Scan for the cell matching the given text and deliver its [X, Y] coordinate at center. 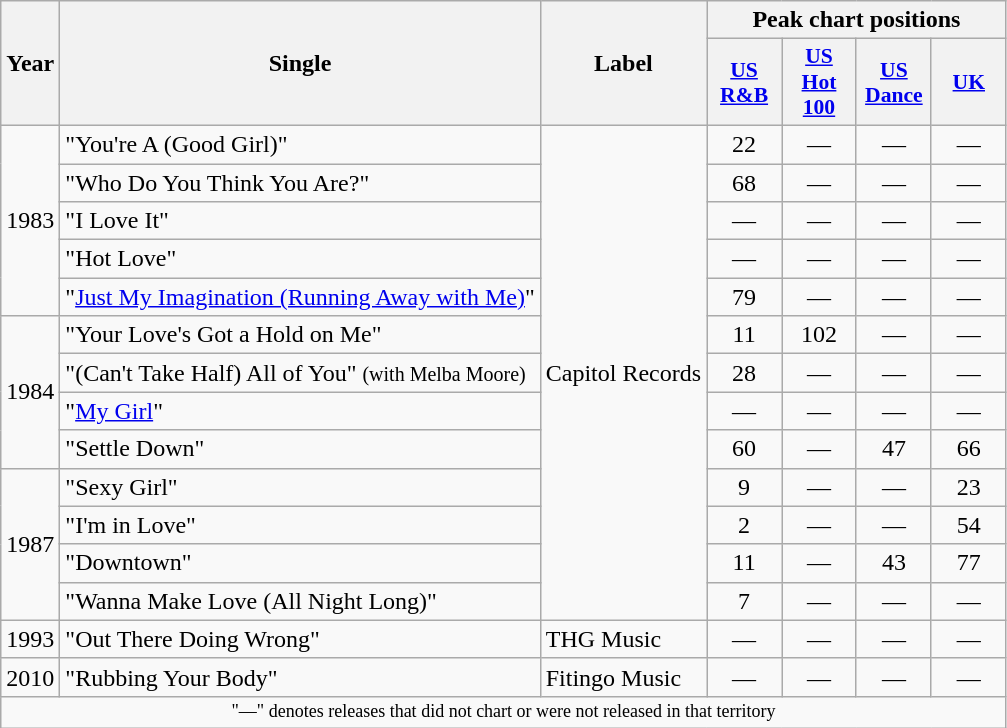
77 [968, 563]
US Hot 100 [820, 82]
"I Love It" [300, 221]
23 [968, 487]
7 [744, 601]
"Just My Imagination (Running Away with Me)" [300, 297]
1984 [30, 392]
2010 [30, 677]
Fitingo Music [623, 677]
"I'm in Love" [300, 525]
68 [744, 183]
Peak chart positions [857, 20]
"Out There Doing Wrong" [300, 639]
1987 [30, 544]
79 [744, 297]
66 [968, 449]
Capitol Records [623, 372]
"Settle Down" [300, 449]
UK [968, 82]
54 [968, 525]
US Dance [894, 82]
Label [623, 64]
THG Music [623, 639]
"My Girl" [300, 411]
"Sexy Girl" [300, 487]
1993 [30, 639]
102 [820, 335]
47 [894, 449]
"Wanna Make Love (All Night Long)" [300, 601]
Single [300, 64]
1983 [30, 220]
"—" denotes releases that did not chart or were not released in that territory [504, 712]
"Downtown" [300, 563]
9 [744, 487]
"Your Love's Got a Hold on Me" [300, 335]
43 [894, 563]
"You're A (Good Girl)" [300, 144]
2 [744, 525]
60 [744, 449]
22 [744, 144]
"Who Do You Think You Are?" [300, 183]
"Rubbing Your Body" [300, 677]
"Hot Love" [300, 259]
"(Can't Take Half) All of You" (with Melba Moore) [300, 373]
US R&B [744, 82]
Year [30, 64]
28 [744, 373]
